Capture the cell that displays the provided text and extract its [x, y] central coordinate. 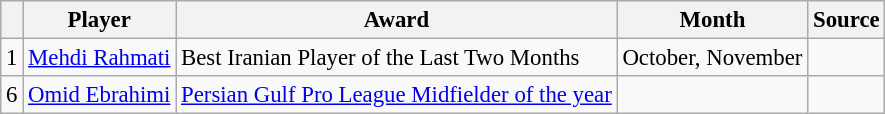
Source [846, 20]
Award [396, 20]
Omid Ebrahimi [100, 95]
6 [12, 95]
Persian Gulf Pro League Midfielder of the year [396, 95]
Month [712, 20]
1 [12, 58]
Player [100, 20]
Mehdi Rahmati [100, 58]
October, November [712, 58]
Best Iranian Player of the Last Two Months [396, 58]
